Provide the (x, y) coordinate of the cell's center where the given text is located.  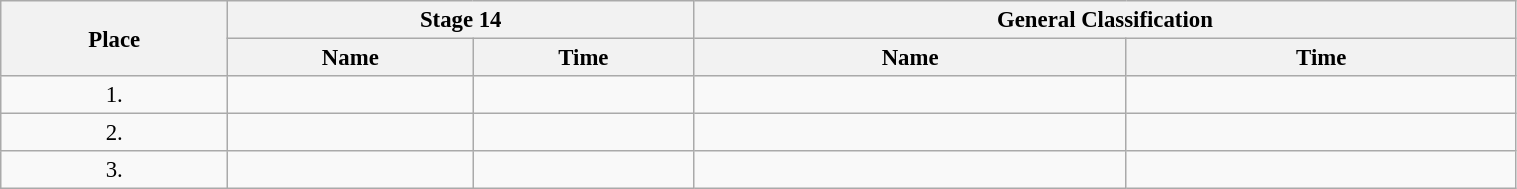
General Classification (1105, 20)
Place (114, 38)
3. (114, 170)
2. (114, 133)
Stage 14 (461, 20)
1. (114, 95)
